Detect which cell encompasses the target text, then output its [X, Y] center coordinate. 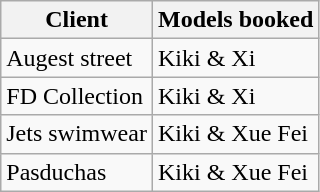
Augest street [77, 58]
Pasduchas [77, 172]
FD Collection [77, 96]
Jets swimwear [77, 134]
Models booked [235, 20]
Client [77, 20]
